Detect which cell encompasses the target text, then output its [x, y] center coordinate. 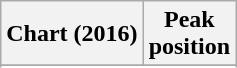
Chart (2016) [72, 34]
Peakposition [189, 34]
